Scan for the cell matching the given text and deliver its [x, y] coordinate at center. 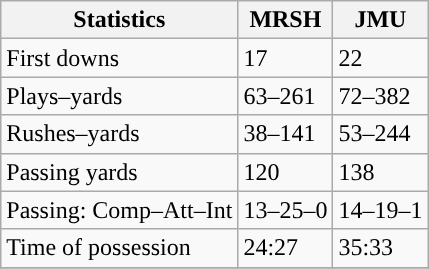
14–19–1 [380, 210]
JMU [380, 20]
22 [380, 58]
Plays–yards [120, 96]
138 [380, 172]
24:27 [286, 248]
53–244 [380, 134]
38–141 [286, 134]
Time of possession [120, 248]
MRSH [286, 20]
35:33 [380, 248]
Statistics [120, 20]
Passing yards [120, 172]
13–25–0 [286, 210]
First downs [120, 58]
17 [286, 58]
72–382 [380, 96]
Passing: Comp–Att–Int [120, 210]
120 [286, 172]
63–261 [286, 96]
Rushes–yards [120, 134]
